Locate the cell with the specified text and output its [x, y] center coordinate. 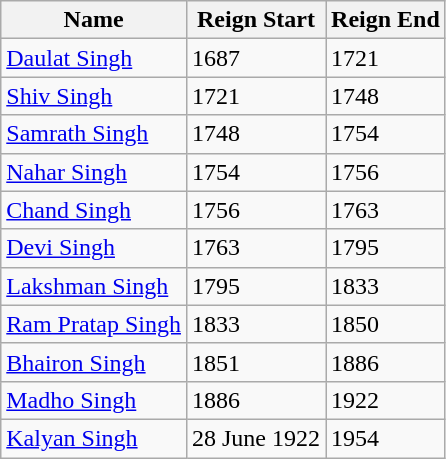
Nahar Singh [94, 172]
Name [94, 20]
Bhairon Singh [94, 362]
Reign End [386, 20]
Devi Singh [94, 248]
Madho Singh [94, 400]
Reign Start [256, 20]
1687 [256, 58]
1954 [386, 438]
1922 [386, 400]
1850 [386, 324]
Shiv Singh [94, 96]
Lakshman Singh [94, 286]
1851 [256, 362]
28 June 1922 [256, 438]
Chand Singh [94, 210]
Kalyan Singh [94, 438]
Daulat Singh [94, 58]
Samrath Singh [94, 134]
Ram Pratap Singh [94, 324]
